For the text-containing cell, return its midpoint in (X, Y) coordinate format. 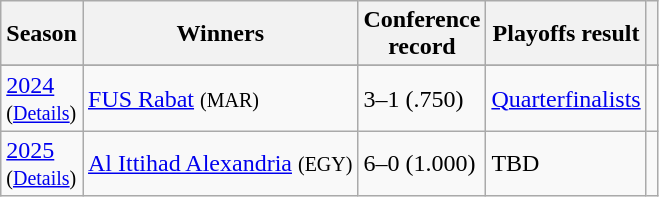
3–1 (.750) (422, 98)
Season (42, 34)
Winners (220, 34)
Al Ittihad Alexandria (EGY) (220, 164)
Quarterfinalists (566, 98)
2025 (Details) (42, 164)
Playoffs result (566, 34)
6–0 (1.000) (422, 164)
TBD (566, 164)
FUS Rabat (MAR) (220, 98)
Conferencerecord (422, 34)
2024 (Details) (42, 98)
